Extract the (x, y) coordinate from the center of the cell holding the provided text.  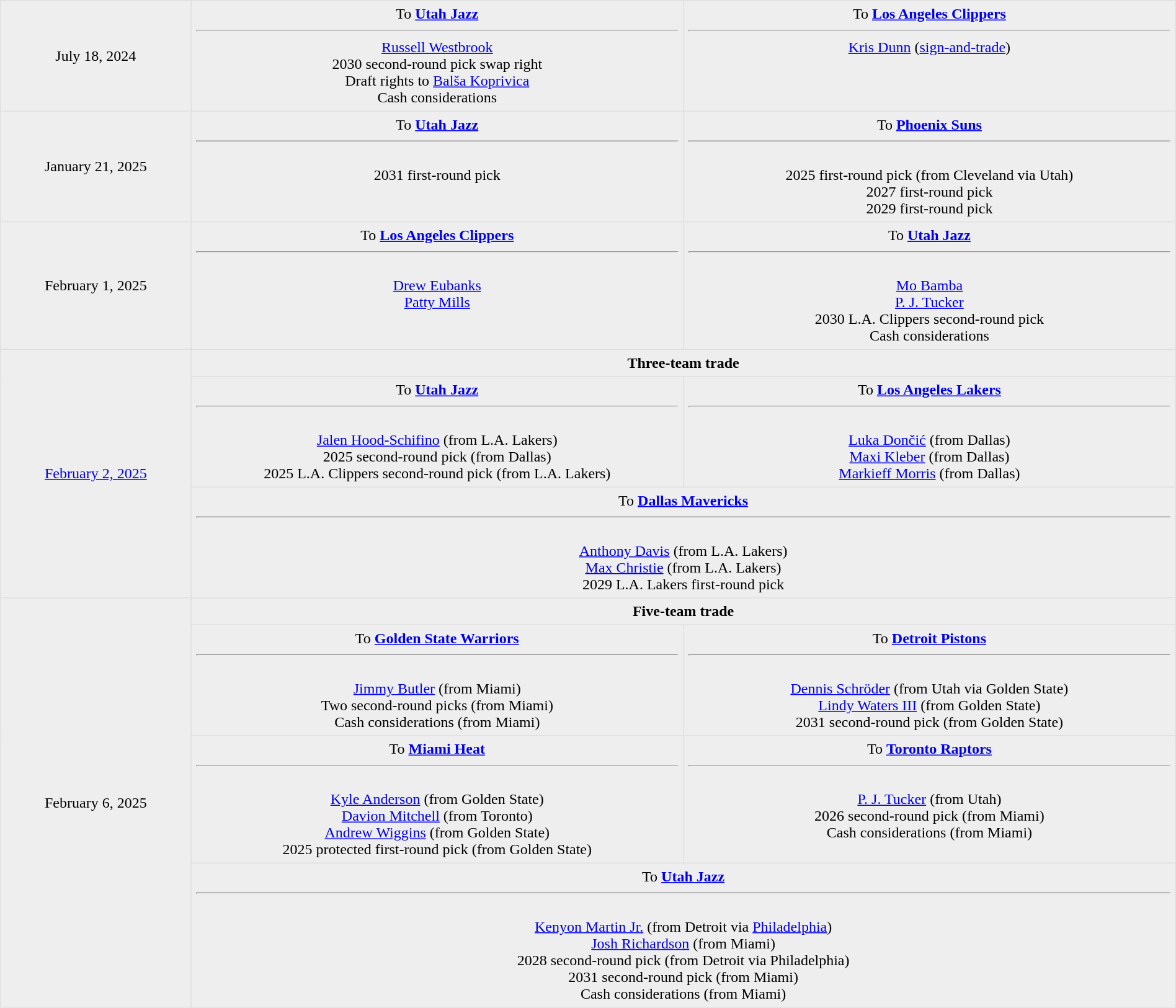
February 1, 2025 (96, 286)
February 6, 2025 (96, 803)
January 21, 2025 (96, 166)
To Phoenix Suns2025 first-round pick (from Cleveland via Utah) 2027 first-round pick 2029 first-round pick (930, 166)
To Los Angeles LakersLuka Dončić (from Dallas) Maxi Kleber (from Dallas) Markieff Morris (from Dallas) (930, 432)
Three-team trade (684, 363)
To Los Angeles ClippersKris Dunn (sign-and-trade) (930, 56)
To Toronto RaptorsP. J. Tucker (from Utah)2026 second-round pick (from Miami)Cash considerations (from Miami) (930, 800)
To Utah JazzJalen Hood-Schifino (from L.A. Lakers) 2025 second-round pick (from Dallas) 2025 L.A. Clippers second-round pick (from L.A. Lakers) (437, 432)
To Los Angeles ClippersDrew Eubanks Patty Mills (437, 286)
To Utah JazzRussell Westbrook2030 second-round pick swap rightDraft rights to Balša KoprivicaCash considerations (437, 56)
To Golden State WarriorsJimmy Butler (from Miami)Two second-round picks (from Miami)Cash considerations (from Miami) (437, 680)
To Utah JazzMo Bamba P. J. Tucker 2030 L.A. Clippers second-round pick Cash considerations (930, 286)
Five-team trade (684, 612)
July 18, 2024 (96, 56)
To Detroit PistonsDennis Schröder (from Utah via Golden State)Lindy Waters III (from Golden State)2031 second-round pick (from Golden State) (930, 680)
February 2, 2025 (96, 473)
To Utah Jazz2031 first-round pick (437, 166)
To Dallas MavericksAnthony Davis (from L.A. Lakers) Max Christie (from L.A. Lakers) 2029 L.A. Lakers first-round pick (684, 542)
